From the cell containing the given text, extract its center point as (x, y) coordinate. 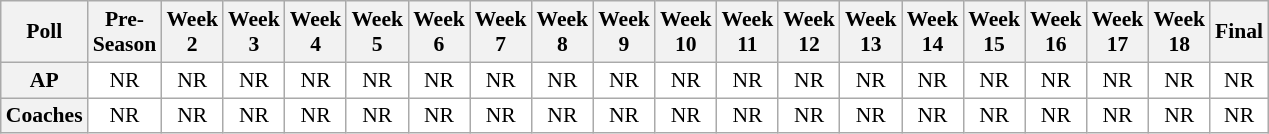
Pre-Season (125, 32)
Week15 (994, 32)
Week4 (316, 32)
Week11 (748, 32)
Week17 (1118, 32)
Week9 (624, 32)
Week3 (254, 32)
Week6 (439, 32)
Coaches (44, 116)
Week5 (377, 32)
Week10 (686, 32)
Week2 (192, 32)
Week7 (501, 32)
AP (44, 80)
Week8 (562, 32)
Week12 (809, 32)
Week14 (933, 32)
Week13 (871, 32)
Final (1239, 32)
Poll (44, 32)
Week18 (1179, 32)
Week16 (1056, 32)
